Identify which cell holds the provided text, then report its (x, y) central coordinate. 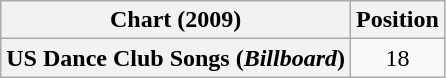
US Dance Club Songs (Billboard) (176, 58)
Position (398, 20)
18 (398, 58)
Chart (2009) (176, 20)
